Locate the cell with the specified text and output its (x, y) center coordinate. 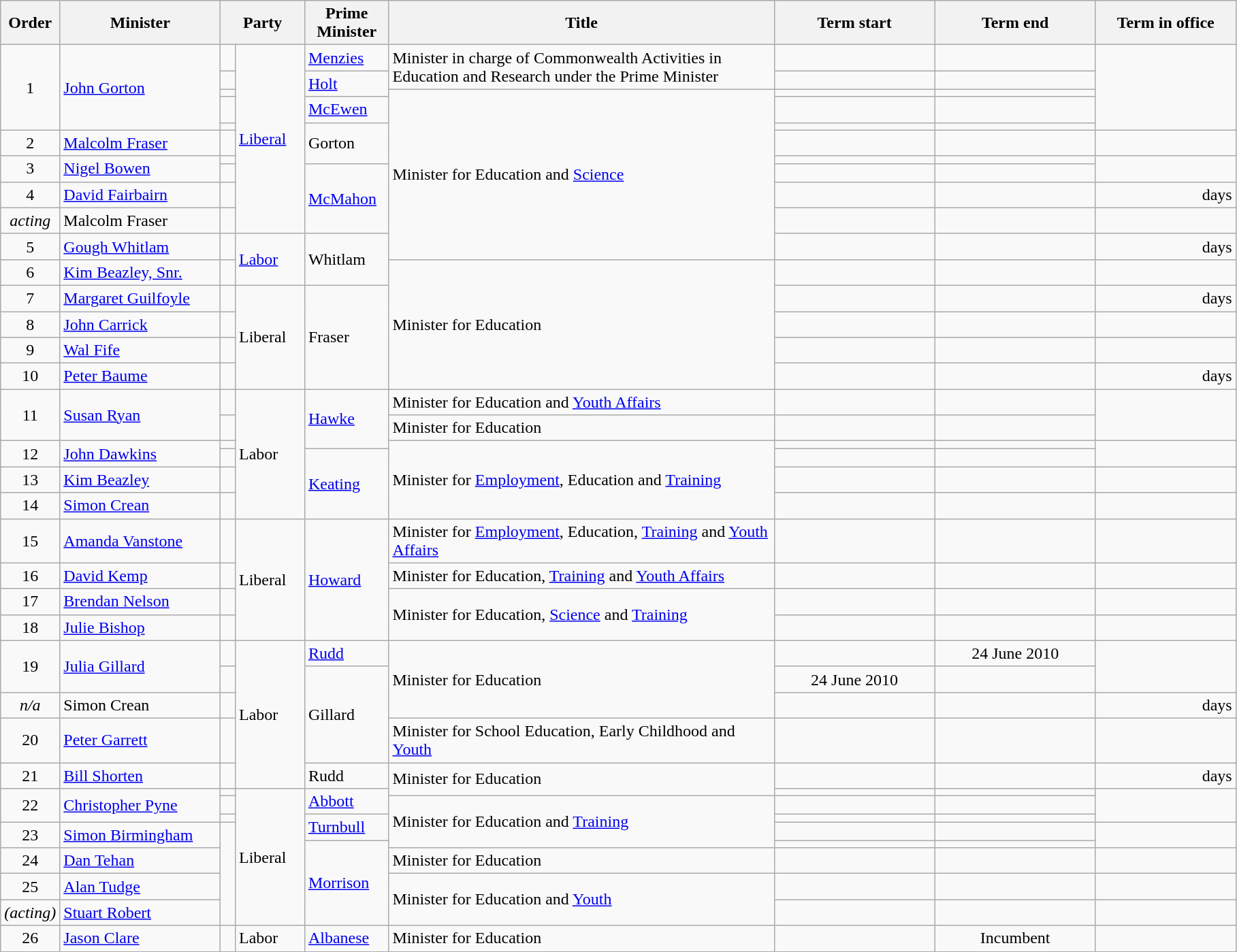
McEwen (347, 110)
Morrison (347, 883)
John Gorton (140, 87)
Minister for Employment, Education and Training (581, 480)
Peter Garrett (140, 740)
25 (30, 887)
Wal Fife (140, 350)
Minister for Education and Science (581, 174)
(acting) (30, 913)
Howard (347, 580)
14 (30, 506)
Susan Ryan (140, 415)
9 (30, 350)
Brendan Nelson (140, 602)
Menzies (347, 58)
4 (30, 195)
Minister in charge of Commonwealth Activities in Education and Research under the Prime Minister (581, 67)
Simon Birmingham (140, 835)
Party (263, 23)
20 (30, 740)
Term start (854, 23)
Gorton (347, 143)
18 (30, 627)
Abbott (347, 802)
22 (30, 806)
Term in office (1166, 23)
John Dawkins (140, 454)
Jason Clare (140, 938)
Margaret Guilfoyle (140, 298)
Minister for Employment, Education, Training and Youth Affairs (581, 540)
Dan Tehan (140, 861)
Julia Gillard (140, 666)
1 (30, 87)
Gough Whitlam (140, 246)
23 (30, 835)
11 (30, 415)
26 (30, 938)
6 (30, 272)
John Carrick (140, 325)
21 (30, 775)
Nigel Bowen (140, 169)
Albanese (347, 938)
2 (30, 143)
Stuart Robert (140, 913)
Minister for Education and Training (581, 822)
Julie Bishop (140, 627)
Kim Beazley, Snr. (140, 272)
Holt (347, 84)
8 (30, 325)
Christopher Pyne (140, 806)
Bill Shorten (140, 775)
10 (30, 376)
Prime Minister (347, 23)
Turnbull (347, 827)
7 (30, 298)
Kim Beazley (140, 480)
Incumbent (1015, 938)
n/a (30, 705)
Term end (1015, 23)
Gillard (347, 715)
Fraser (347, 337)
Minister for Education and Youth Affairs (581, 402)
5 (30, 246)
McMahon (347, 199)
Alan Tudge (140, 887)
13 (30, 480)
Title (581, 23)
Minister for Education, Science and Training (581, 614)
19 (30, 666)
acting (30, 220)
Minister for Education and Youth (581, 900)
Peter Baume (140, 376)
David Fairbairn (140, 195)
Hawke (347, 419)
17 (30, 602)
Minister (140, 23)
Whitlam (347, 259)
Keating (347, 483)
Order (30, 23)
3 (30, 169)
16 (30, 576)
15 (30, 540)
Minister for Education, Training and Youth Affairs (581, 576)
24 (30, 861)
Amanda Vanstone (140, 540)
12 (30, 454)
Minister for School Education, Early Childhood and Youth (581, 740)
David Kemp (140, 576)
